Search for the cell housing the specified text and yield its [X, Y] center coordinate. 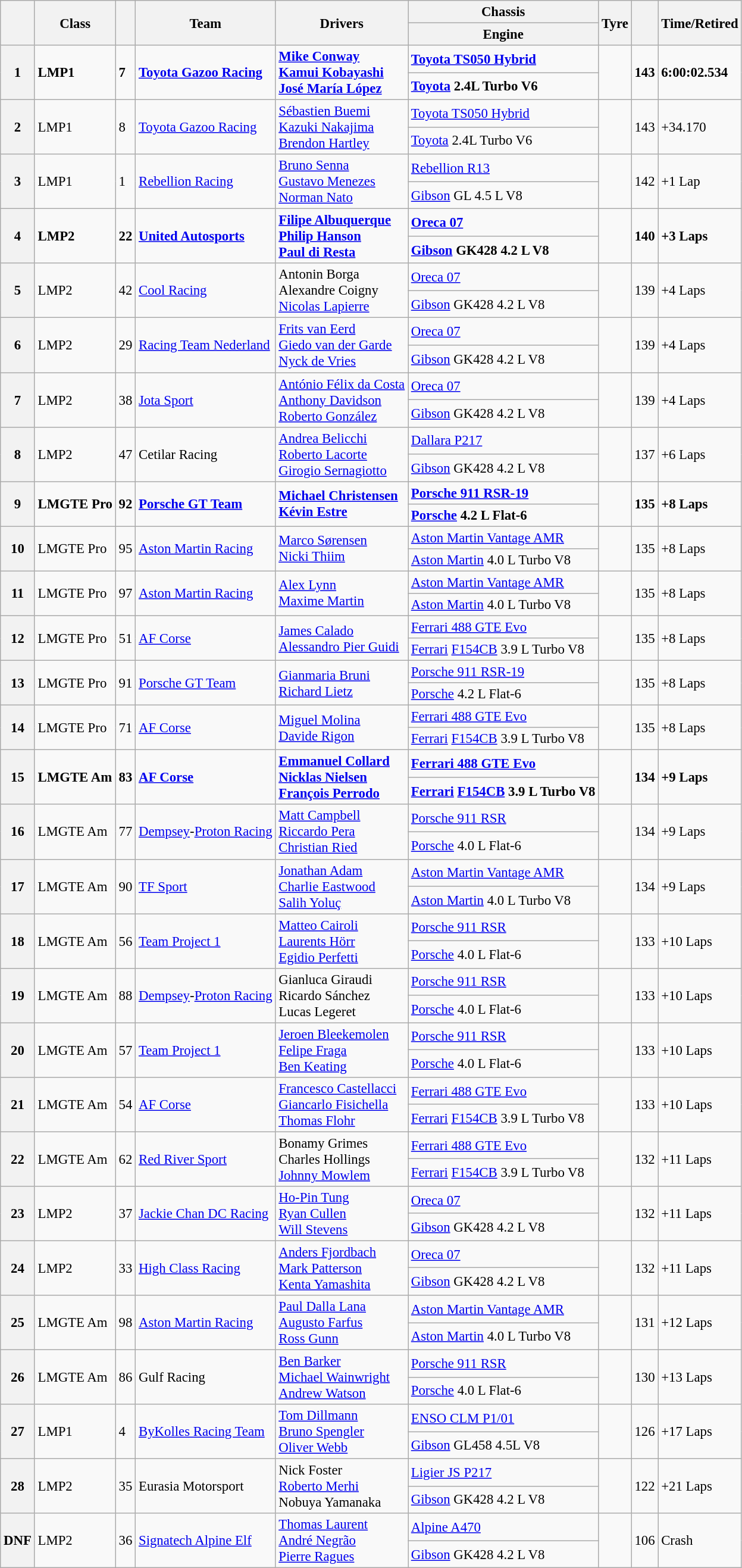
High Class Racing [206, 1268]
23 [18, 1214]
Jonathan Adam Charlie Eastwood Salih Yoluç [342, 886]
38 [125, 400]
+1 Lap [700, 182]
TF Sport [206, 886]
Red River Sport [206, 1159]
9 [18, 504]
Jota Sport [206, 400]
95 [125, 549]
Gianluca Giraudi Ricardo Sánchez Lucas Legeret [342, 995]
54 [125, 1105]
Class [75, 23]
+21 Laps [700, 1486]
Drivers [342, 23]
Filipe Albuquerque Philip Hanson Paul di Resta [342, 236]
Michael Christensen Kévin Estre [342, 504]
Andrea Belicchi Roberto Lacorte Girogio Sernagiotto [342, 454]
137 [645, 454]
29 [125, 345]
90 [125, 886]
Tyre [615, 23]
122 [645, 1486]
Nick Foster Roberto Merhi Nobuya Yamanaka [342, 1486]
56 [125, 941]
Thomas Laurent André Negrão Pierre Ragues [342, 1541]
Cool Racing [206, 291]
Sébastien Buemi Kazuki Nakajima Brendon Hartley [342, 127]
12 [18, 638]
Ben Barker Michael Wainwright Andrew Watson [342, 1378]
Anders Fjordbach Mark Patterson Kenta Yamashita [342, 1268]
Paul Dalla Lana Augusto Farfus Ross Gunn [342, 1323]
António Félix da Costa Anthony Davidson Roberto González [342, 400]
James Calado Alessandro Pier Guidi [342, 638]
Cetilar Racing [206, 454]
140 [645, 236]
Mike Conway Kamui Kobayashi José María López [342, 73]
106 [645, 1541]
27 [18, 1432]
126 [645, 1432]
Racing Team Nederland [206, 345]
97 [125, 593]
92 [125, 504]
Tom Dillmann Bruno Spengler Oliver Webb [342, 1432]
77 [125, 832]
+3 Laps [700, 236]
Signatech Alpine Elf [206, 1541]
131 [645, 1323]
Ho-Pin Tung Ryan Cullen Will Stevens [342, 1214]
98 [125, 1323]
Miguel Molina Davide Rigon [342, 727]
Bonamy Grimes Charles Hollings Johnny Mowlem [342, 1159]
35 [125, 1486]
+34.170 [700, 127]
91 [125, 683]
36 [125, 1541]
Gulf Racing [206, 1378]
Time/Retired [700, 23]
130 [645, 1378]
37 [125, 1214]
Rebellion Racing [206, 182]
Matt Campbell Riccardo Pera Christian Ried [342, 832]
16 [18, 832]
Ligier JS P217 [503, 1473]
15 [18, 777]
57 [125, 1050]
+13 Laps [700, 1378]
47 [125, 454]
142 [645, 182]
10 [18, 549]
Jeroen Bleekemolen Felipe Fraga Ben Keating [342, 1050]
6:00:02.534 [700, 73]
Dallara P217 [503, 441]
Francesco Castellacci Giancarlo Fisichella Thomas Flohr [342, 1105]
Bruno Senna Gustavo Menezes Norman Nato [342, 182]
Frits van Eerd Giedo van der Garde Nyck de Vries [342, 345]
United Autosports [206, 236]
24 [18, 1268]
Chassis [503, 12]
33 [125, 1268]
Alex Lynn Maxime Martin [342, 593]
DNF [18, 1541]
25 [18, 1323]
Crash [700, 1541]
Marco Sørensen Nicki Thiim [342, 549]
71 [125, 727]
28 [18, 1486]
Team [206, 23]
5 [18, 291]
2 [18, 127]
62 [125, 1159]
11 [18, 593]
86 [125, 1378]
Rebellion R13 [503, 168]
6 [18, 345]
14 [18, 727]
3 [18, 182]
ByKolles Racing Team [206, 1432]
88 [125, 995]
26 [18, 1378]
83 [125, 777]
18 [18, 941]
+17 Laps [700, 1432]
13 [18, 683]
51 [125, 638]
Gibson GL458 4.5L V8 [503, 1445]
+12 Laps [700, 1323]
Engine [503, 35]
20 [18, 1050]
Eurasia Motorsport [206, 1486]
Emmanuel Collard Nicklas Nielsen François Perrodo [342, 777]
ENSO CLM P1/01 [503, 1418]
Gibson GL 4.5 L V8 [503, 195]
17 [18, 886]
19 [18, 995]
+6 Laps [700, 454]
Gianmaria Bruni Richard Lietz [342, 683]
42 [125, 291]
21 [18, 1105]
Matteo Cairoli Laurents Hörr Egidio Perfetti [342, 941]
Jackie Chan DC Racing [206, 1214]
Alpine A470 [503, 1527]
Antonin Borga Alexandre Coigny Nicolas Lapierre [342, 291]
